Identify which cell holds the provided text, then report its [X, Y] central coordinate. 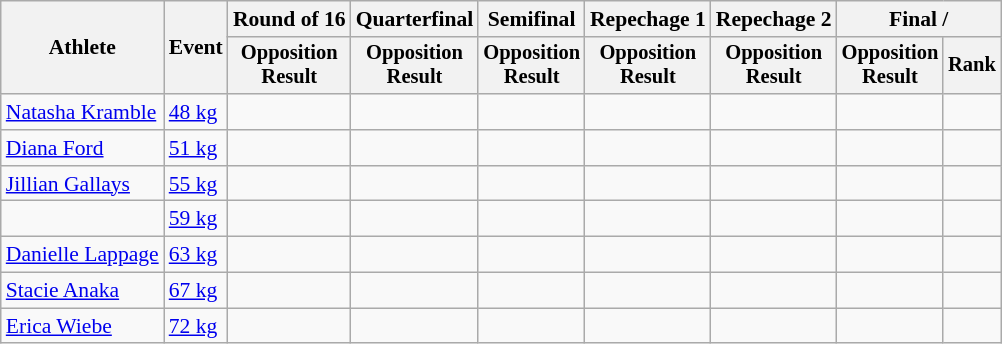
Repechage 1 [648, 19]
Final / [919, 19]
Repechage 2 [774, 19]
48 kg [196, 112]
55 kg [196, 184]
59 kg [196, 219]
72 kg [196, 326]
51 kg [196, 148]
67 kg [196, 291]
Athlete [82, 48]
Semifinal [532, 19]
Erica Wiebe [82, 326]
Jillian Gallays [82, 184]
Event [196, 48]
Rank [972, 66]
Diana Ford [82, 148]
Round of 16 [290, 19]
63 kg [196, 255]
Danielle Lappage [82, 255]
Natasha Kramble [82, 112]
Stacie Anaka [82, 291]
Quarterfinal [415, 19]
